Return the [X, Y] coordinate for the center point of the cell that contains the specified text.  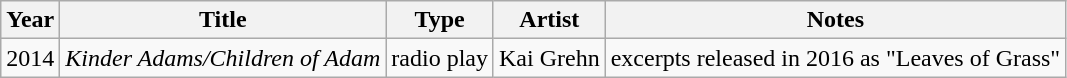
radio play [440, 58]
Type [440, 20]
Year [30, 20]
Kai Grehn [549, 58]
excerpts released in 2016 as "Leaves of Grass" [835, 58]
Title [223, 20]
Kinder Adams/Children of Adam [223, 58]
Notes [835, 20]
2014 [30, 58]
Artist [549, 20]
